Identify which cell holds the provided text, then report its [x, y] central coordinate. 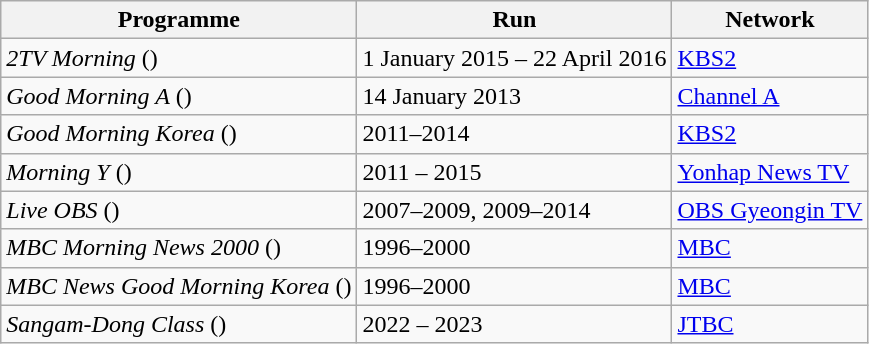
Yonhap News TV [770, 172]
Morning Y () [179, 172]
MBC Morning News 2000 () [179, 248]
Channel A [770, 96]
2011–2014 [514, 134]
2007–2009, 2009–2014 [514, 210]
2TV Morning () [179, 58]
Good Morning Korea () [179, 134]
MBC News Good Morning Korea () [179, 286]
Good Morning A () [179, 96]
Programme [179, 20]
Sangam-Dong Class () [179, 324]
1 January 2015 – 22 April 2016 [514, 58]
2011 – 2015 [514, 172]
Live OBS () [179, 210]
OBS Gyeongin TV [770, 210]
14 January 2013 [514, 96]
Network [770, 20]
2022 – 2023 [514, 324]
Run [514, 20]
JTBC [770, 324]
